Locate the cell with the specified text and output its [X, Y] center coordinate. 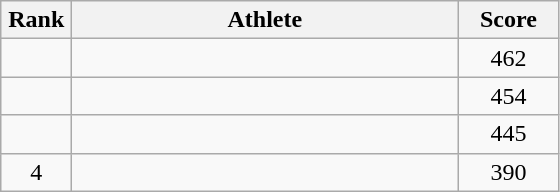
390 [508, 172]
Athlete [265, 20]
Rank [36, 20]
454 [508, 96]
445 [508, 134]
462 [508, 58]
Score [508, 20]
4 [36, 172]
